Return (x, y) of the center of cell containing provided text 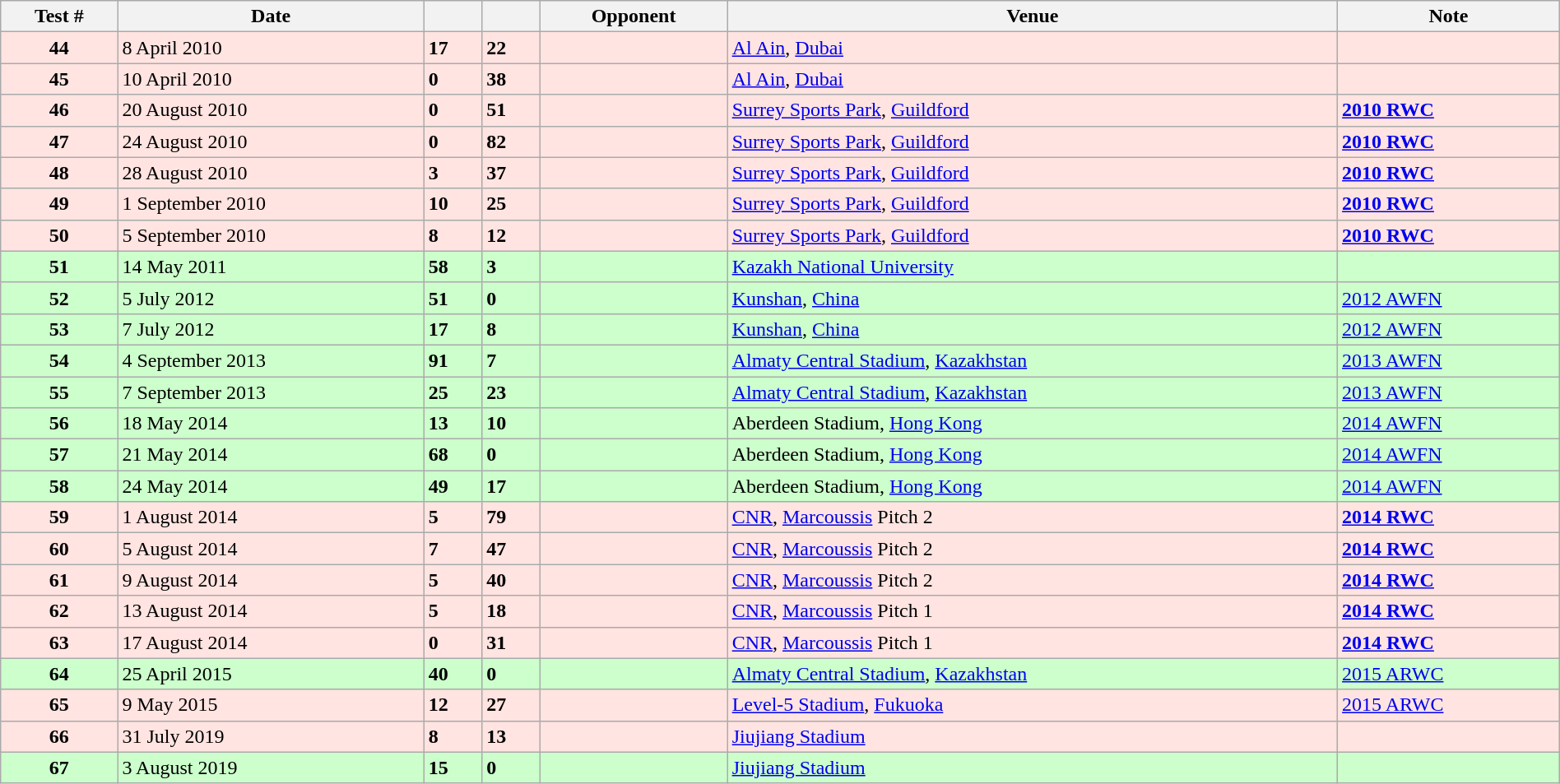
52 (59, 298)
Opponent (634, 16)
56 (59, 424)
60 (59, 549)
38 (511, 79)
25 April 2015 (271, 674)
Note (1449, 16)
62 (59, 611)
53 (59, 329)
48 (59, 173)
31 July 2019 (271, 736)
13 August 2014 (271, 611)
57 (59, 455)
79 (511, 517)
54 (59, 360)
Kazakh National University (1032, 267)
67 (59, 768)
14 May 2011 (271, 267)
8 April 2010 (271, 48)
64 (59, 674)
1 September 2010 (271, 204)
31 (511, 643)
65 (59, 705)
21 May 2014 (271, 455)
18 (511, 611)
15 (453, 768)
28 August 2010 (271, 173)
22 (511, 48)
Date (271, 16)
59 (59, 517)
5 August 2014 (271, 549)
20 August 2010 (271, 110)
7 July 2012 (271, 329)
44 (59, 48)
91 (453, 360)
23 (511, 392)
66 (59, 736)
50 (59, 235)
Test # (59, 16)
82 (511, 141)
45 (59, 79)
37 (511, 173)
24 May 2014 (271, 486)
27 (511, 705)
17 August 2014 (271, 643)
7 September 2013 (271, 392)
9 May 2015 (271, 705)
46 (59, 110)
Venue (1032, 16)
Level-5 Stadium, Fukuoka (1032, 705)
55 (59, 392)
5 September 2010 (271, 235)
9 August 2014 (271, 580)
10 April 2010 (271, 79)
3 August 2019 (271, 768)
18 May 2014 (271, 424)
61 (59, 580)
63 (59, 643)
68 (453, 455)
5 July 2012 (271, 298)
1 August 2014 (271, 517)
24 August 2010 (271, 141)
4 September 2013 (271, 360)
